Find where the given text appears and provide that cell's center as [X, Y] coordinate. 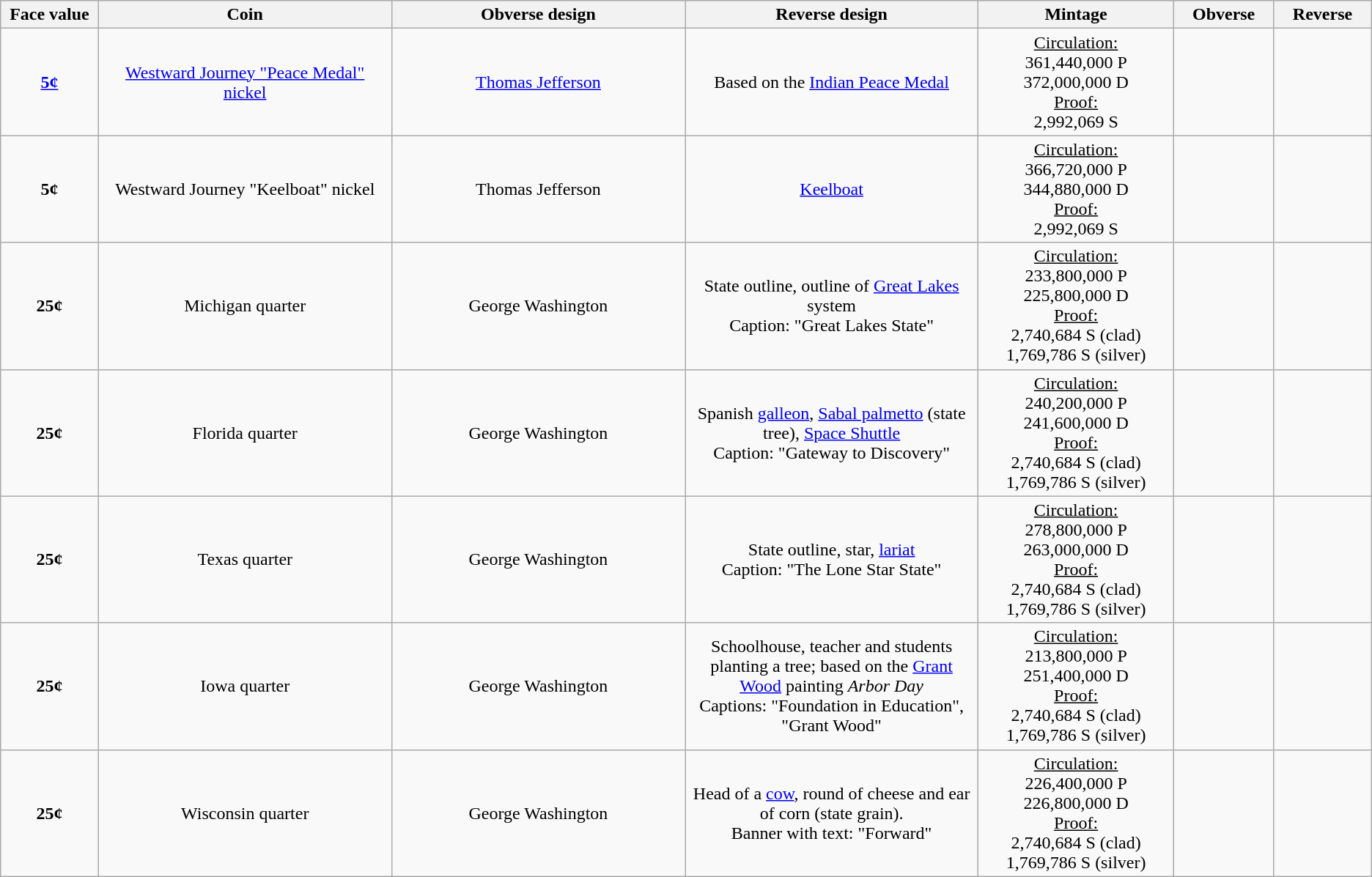
Based on the Indian Peace Medal [832, 82]
Coin [245, 15]
Reverse [1323, 15]
Reverse design [832, 15]
Mintage [1076, 15]
Wisconsin quarter [245, 813]
Westward Journey "Keelboat" nickel [245, 189]
Spanish galleon, Sabal palmetto (state tree), Space ShuttleCaption: "Gateway to Discovery" [832, 432]
Schoolhouse, teacher and students planting a tree; based on the Grant Wood painting Arbor DayCaptions: "Foundation in Education", "Grant Wood" [832, 686]
Circulation:240,200,000 P241,600,000 DProof:2,740,684 S (clad)1,769,786 S (silver) [1076, 432]
Circulation:226,400,000 P226,800,000 DProof:2,740,684 S (clad)1,769,786 S (silver) [1076, 813]
Face value [50, 15]
Circulation:366,720,000 P344,880,000 DProof:2,992,069 S [1076, 189]
Obverse [1224, 15]
Westward Journey "Peace Medal" nickel [245, 82]
Keelboat [832, 189]
Iowa quarter [245, 686]
Texas quarter [245, 560]
Circulation:233,800,000 P225,800,000 DProof:2,740,684 S (clad)1,769,786 S (silver) [1076, 306]
State outline, star, lariatCaption: "The Lone Star State" [832, 560]
Circulation:278,800,000 P263,000,000 DProof:2,740,684 S (clad)1,769,786 S (silver) [1076, 560]
Michigan quarter [245, 306]
Obverse design [538, 15]
Head of a cow, round of cheese and ear of corn (state grain).Banner with text: "Forward" [832, 813]
Florida quarter [245, 432]
State outline, outline of Great Lakes systemCaption: "Great Lakes State" [832, 306]
Circulation:361,440,000 P372,000,000 DProof:2,992,069 S [1076, 82]
Circulation:213,800,000 P251,400,000 DProof:2,740,684 S (clad)1,769,786 S (silver) [1076, 686]
